Return (x, y) of the center of cell containing provided text 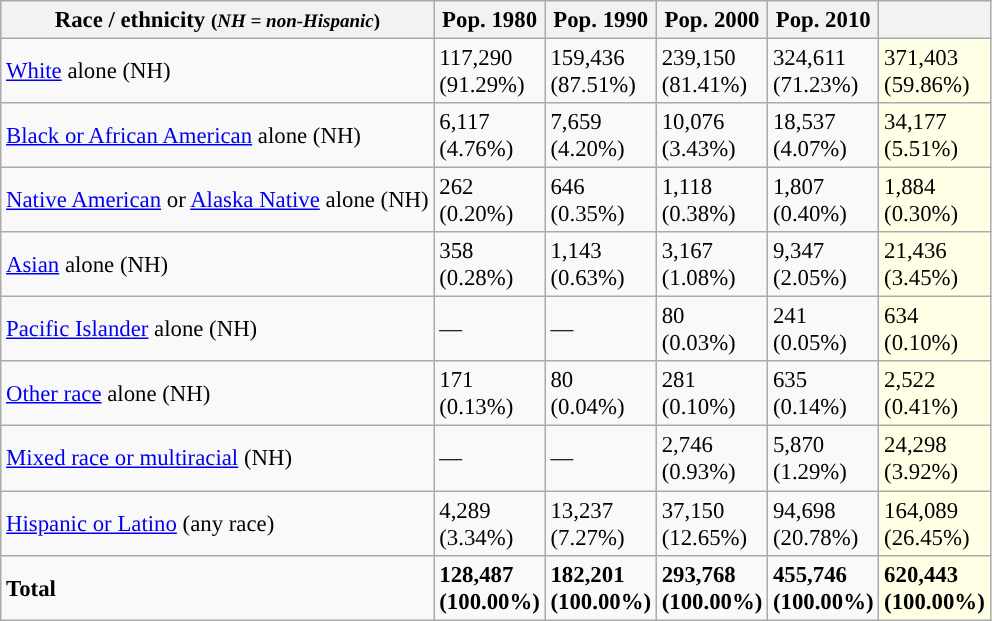
80(0.03%) (712, 330)
24,298(3.92%) (934, 458)
18,537(4.07%) (824, 136)
2,522(0.41%) (934, 394)
182,201(100.00%) (600, 588)
5,870(1.29%) (824, 458)
2,746(0.93%) (712, 458)
7,659(4.20%) (600, 136)
Black or African American alone (NH) (218, 136)
Race / ethnicity (NH = non-Hispanic) (218, 20)
10,076(3.43%) (712, 136)
281(0.10%) (712, 394)
1,118(0.38%) (712, 200)
13,237(7.27%) (600, 524)
21,436(3.45%) (934, 264)
128,487(100.00%) (490, 588)
455,746(100.00%) (824, 588)
White alone (NH) (218, 72)
9,347(2.05%) (824, 264)
3,167(1.08%) (712, 264)
171(0.13%) (490, 394)
Pop. 1990 (600, 20)
262(0.20%) (490, 200)
Pop. 2000 (712, 20)
117,290(91.29%) (490, 72)
80(0.04%) (600, 394)
358(0.28%) (490, 264)
646(0.35%) (600, 200)
241(0.05%) (824, 330)
4,289(3.34%) (490, 524)
164,089(26.45%) (934, 524)
Other race alone (NH) (218, 394)
1,143(0.63%) (600, 264)
620,443(100.00%) (934, 588)
Native American or Alaska Native alone (NH) (218, 200)
159,436(87.51%) (600, 72)
1,807(0.40%) (824, 200)
Hispanic or Latino (any race) (218, 524)
34,177(5.51%) (934, 136)
1,884(0.30%) (934, 200)
239,150(81.41%) (712, 72)
324,611(71.23%) (824, 72)
635(0.14%) (824, 394)
371,403(59.86%) (934, 72)
94,698(20.78%) (824, 524)
Pop. 2010 (824, 20)
293,768(100.00%) (712, 588)
6,117(4.76%) (490, 136)
634(0.10%) (934, 330)
Total (218, 588)
37,150(12.65%) (712, 524)
Pacific Islander alone (NH) (218, 330)
Pop. 1980 (490, 20)
Mixed race or multiracial (NH) (218, 458)
Asian alone (NH) (218, 264)
